Detect which cell encompasses the target text, then output its [x, y] center coordinate. 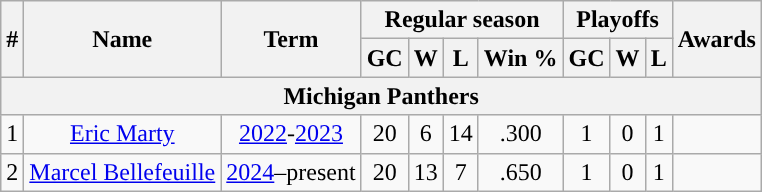
Term [291, 39]
Marcel Bellefeuille [122, 172]
7 [460, 172]
2 [12, 172]
2022-2023 [291, 134]
Name [122, 39]
2024–present [291, 172]
Michigan Panthers [382, 96]
14 [460, 134]
6 [426, 134]
Playoffs [618, 20]
Regular season [462, 20]
# [12, 39]
Awards [716, 39]
.300 [520, 134]
Win % [520, 58]
13 [426, 172]
.650 [520, 172]
Eric Marty [122, 134]
